From the cell containing the given text, extract its center point as (x, y) coordinate. 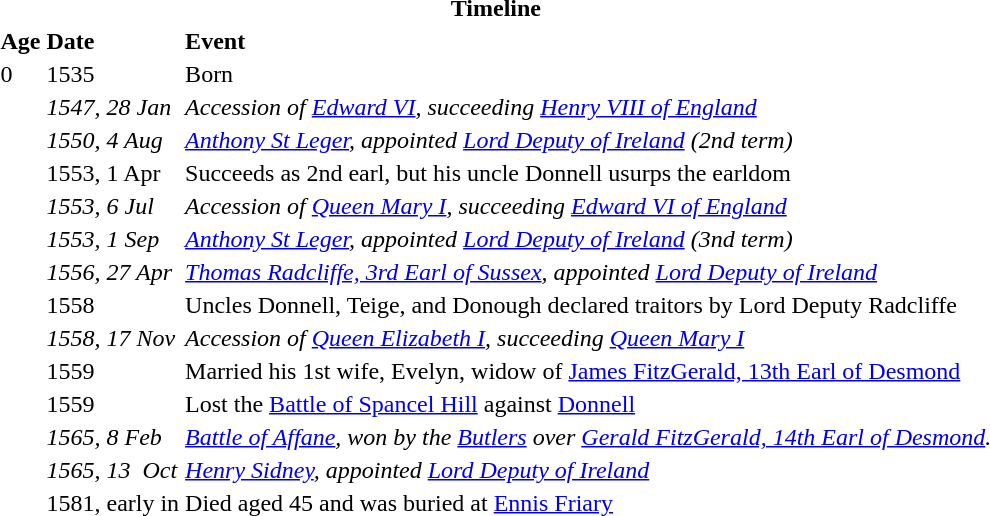
1565, 8 Feb (113, 437)
1553, 6 Jul (113, 206)
1553, 1 Apr (113, 173)
1535 (113, 74)
1558 (113, 305)
1547, 28 Jan (113, 107)
1553, 1 Sep (113, 239)
Date (113, 41)
1558, 17 Nov (113, 338)
1556, 27 Apr (113, 272)
1550, 4 Aug (113, 140)
1565, 13 Oct (113, 470)
